Return the [X, Y] coordinate for the center point of the cell that contains the specified text.  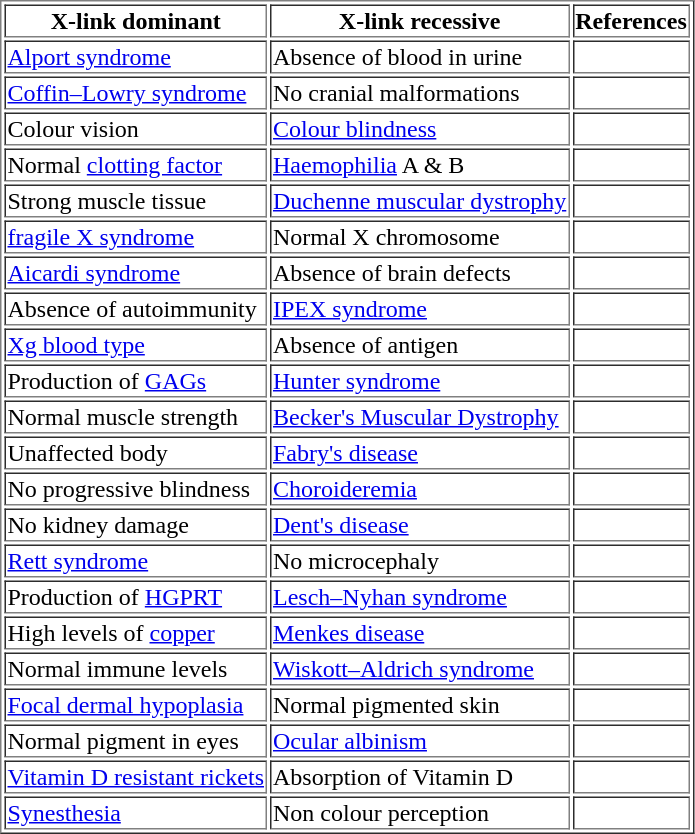
Coffin–Lowry syndrome [135, 92]
High levels of copper [135, 632]
Absence of blood in urine [420, 56]
Normal X chromosome [420, 236]
X-link recessive [420, 20]
No kidney damage [135, 524]
Normal muscle strength [135, 416]
References [630, 20]
Choroideremia [420, 488]
Alport syndrome [135, 56]
IPEX syndrome [420, 308]
Absence of autoimmunity [135, 308]
No progressive blindness [135, 488]
No microcephaly [420, 560]
No cranial malformations [420, 92]
Focal dermal hypoplasia [135, 704]
Wiskott–Aldrich syndrome [420, 668]
Absence of antigen [420, 344]
Non colour perception [420, 812]
Dent's disease [420, 524]
Colour blindness [420, 128]
Unaffected body [135, 452]
Ocular albinism [420, 740]
Haemophilia A & B [420, 164]
Fabry's disease [420, 452]
Normal pigment in eyes [135, 740]
Duchenne muscular dystrophy [420, 200]
Vitamin D resistant rickets [135, 776]
Hunter syndrome [420, 380]
Strong muscle tissue [135, 200]
Normal clotting factor [135, 164]
Absorption of Vitamin D [420, 776]
Rett syndrome [135, 560]
Colour vision [135, 128]
Lesch–Nyhan syndrome [420, 596]
Normal pigmented skin [420, 704]
Xg blood type [135, 344]
Becker's Muscular Dystrophy [420, 416]
Aicardi syndrome [135, 272]
Normal immune levels [135, 668]
X-link dominant [135, 20]
Synesthesia [135, 812]
fragile X syndrome [135, 236]
Absence of brain defects [420, 272]
Menkes disease [420, 632]
Production of HGPRT [135, 596]
Production of GAGs [135, 380]
